Detect which cell encompasses the target text, then output its (X, Y) center coordinate. 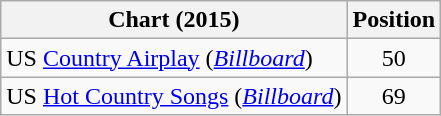
US Hot Country Songs (Billboard) (174, 96)
50 (394, 58)
Position (394, 20)
Chart (2015) (174, 20)
69 (394, 96)
US Country Airplay (Billboard) (174, 58)
